Extract the (X, Y) coordinate from the center of the cell holding the provided text.  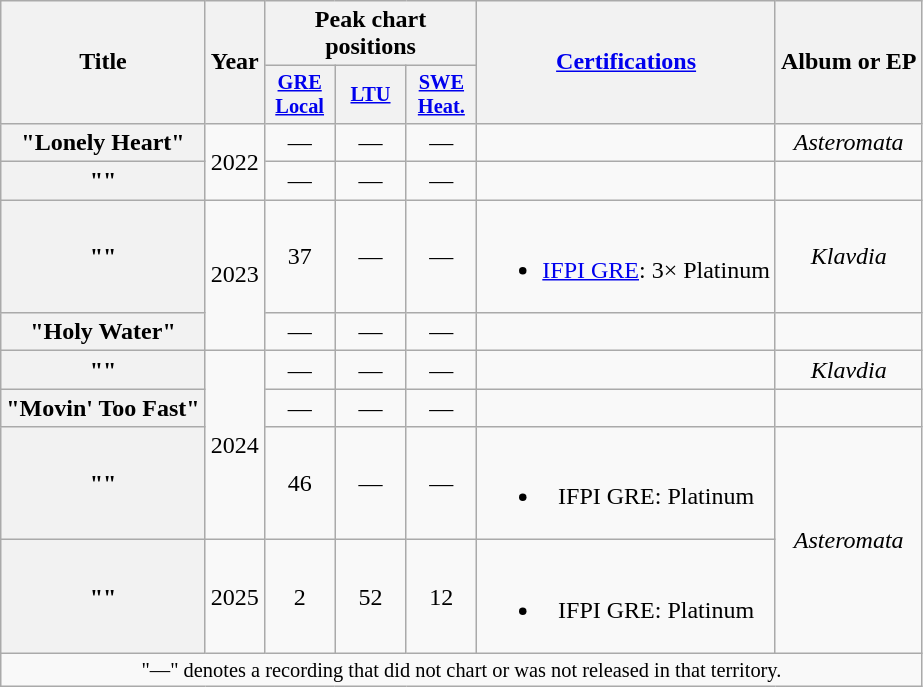
"Lonely Heart" (103, 142)
12 (442, 596)
IFPI GRE: 3× Platinum (626, 256)
2025 (234, 596)
Year (234, 62)
"Movin' Too Fast" (103, 408)
"Holy Water" (103, 332)
Peak chart positions (370, 34)
LTU (370, 95)
Certifications (626, 62)
Album or EP (848, 62)
2022 (234, 161)
"—" denotes a recording that did not chart or was not released in that territory. (462, 670)
2024 (234, 446)
SWEHeat. (442, 95)
2 (300, 596)
2023 (234, 276)
52 (370, 596)
GRELocal (300, 95)
46 (300, 484)
Title (103, 62)
37 (300, 256)
